For the text-containing cell, return its midpoint in (X, Y) coordinate format. 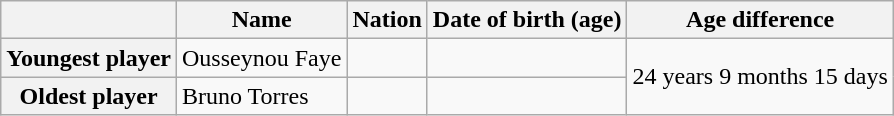
Nation (387, 20)
Ousseynou Faye (261, 58)
Age difference (760, 20)
24 years 9 months 15 days (760, 77)
Youngest player (89, 58)
Bruno Torres (261, 96)
Name (261, 20)
Date of birth (age) (527, 20)
Oldest player (89, 96)
